From the cell containing the given text, extract its center point as (x, y) coordinate. 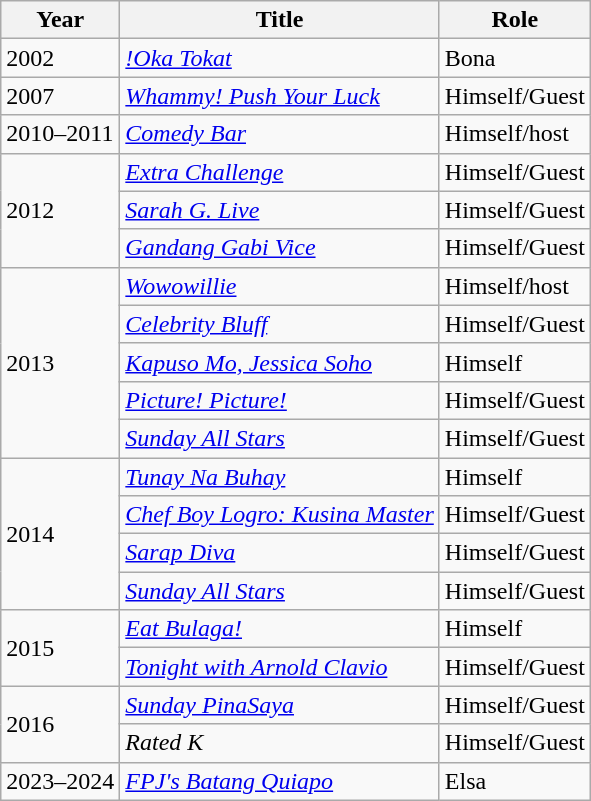
Tonight with Arnold Clavio (280, 667)
2007 (60, 96)
Eat Bulaga! (280, 629)
2015 (60, 648)
2012 (60, 210)
Gandang Gabi Vice (280, 248)
FPJ's Batang Quiapo (280, 781)
Sarah G. Live (280, 210)
Sunday PinaSaya (280, 705)
Chef Boy Logro: Kusina Master (280, 515)
Elsa (514, 781)
Bona (514, 58)
2002 (60, 58)
Picture! Picture! (280, 400)
Celebrity Bluff (280, 324)
Whammy! Push Your Luck (280, 96)
Wowowillie (280, 286)
Extra Challenge (280, 172)
Comedy Bar (280, 134)
Kapuso Mo, Jessica Soho (280, 362)
Rated K (280, 743)
Tunay Na Buhay (280, 477)
Title (280, 20)
2010–2011 (60, 134)
Role (514, 20)
Sarap Diva (280, 553)
Year (60, 20)
2016 (60, 724)
2023–2024 (60, 781)
2014 (60, 534)
2013 (60, 362)
!Oka Tokat (280, 58)
